Return [x, y] of the center of cell containing provided text 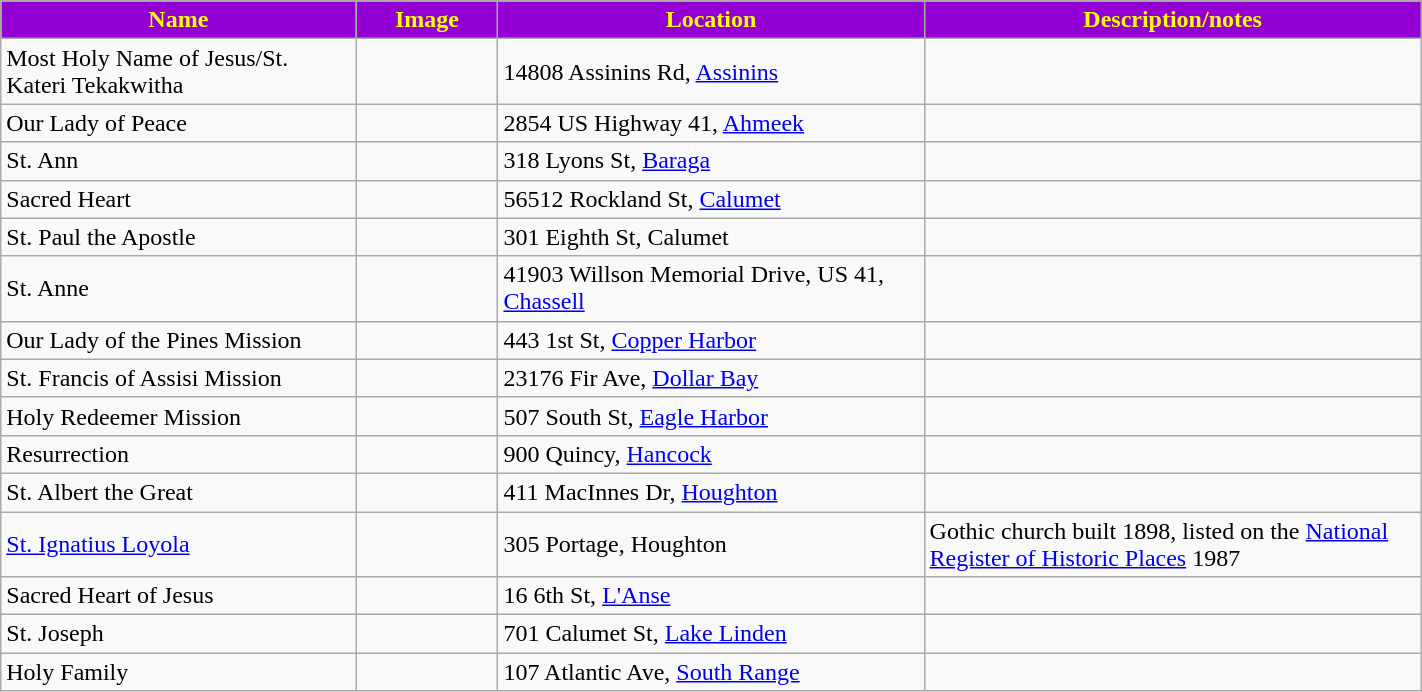
701 Calumet St, Lake Linden [711, 634]
Gothic church built 1898, listed on the National Register of Historic Places 1987 [1172, 544]
23176 Fir Ave, Dollar Bay [711, 378]
507 South St, Eagle Harbor [711, 416]
Our Lady of Peace [178, 123]
Sacred Heart [178, 199]
St. Albert the Great [178, 492]
305 Portage, Houghton [711, 544]
Description/notes [1172, 20]
16 6th St, L'Anse [711, 596]
411 MacInnes Dr, Houghton [711, 492]
2854 US Highway 41, Ahmeek [711, 123]
14808 Assinins Rd, Assinins [711, 72]
56512 Rockland St, Calumet [711, 199]
Sacred Heart of Jesus [178, 596]
Our Lady of the Pines Mission [178, 340]
Holy Family [178, 672]
900 Quincy, Hancock [711, 454]
St. Ann [178, 161]
Resurrection [178, 454]
443 1st St, Copper Harbor [711, 340]
301 Eighth St, Calumet [711, 237]
41903 Willson Memorial Drive, US 41, Chassell [711, 288]
Image [427, 20]
Location [711, 20]
St. Paul the Apostle [178, 237]
St. Ignatius Loyola [178, 544]
Most Holy Name of Jesus/St. Kateri Tekakwitha [178, 72]
Holy Redeemer Mission [178, 416]
318 Lyons St, Baraga [711, 161]
St. Joseph [178, 634]
107 Atlantic Ave, South Range [711, 672]
St. Anne [178, 288]
St. Francis of Assisi Mission [178, 378]
Name [178, 20]
